Detect which cell encompasses the target text, then output its [x, y] center coordinate. 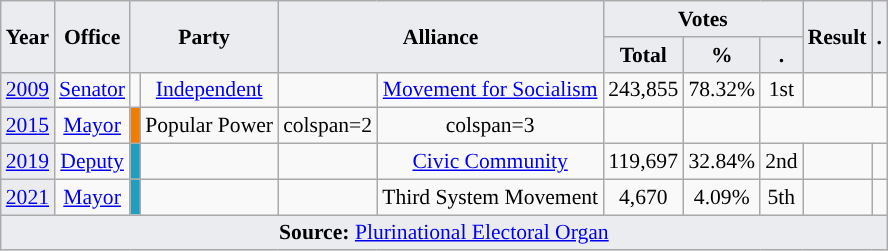
% [722, 55]
78.32% [722, 90]
Civic Community [490, 162]
Movement for Socialism [490, 90]
2019 [28, 162]
Popular Power [209, 126]
2009 [28, 90]
2021 [28, 197]
4,670 [643, 197]
Total [643, 55]
4.09% [722, 197]
2nd [782, 162]
1st [782, 90]
5th [782, 197]
colspan=3 [490, 126]
Party [204, 36]
Source: Plurinational Electoral Organ [444, 233]
Third System Movement [490, 197]
Alliance [440, 36]
119,697 [643, 162]
colspan=2 [328, 126]
32.84% [722, 162]
Independent [209, 90]
Result [838, 36]
Year [28, 36]
Votes [703, 19]
Deputy [92, 162]
2015 [28, 126]
243,855 [643, 90]
Office [92, 36]
Senator [92, 90]
